Provide the (X, Y) coordinate of the cell's center where the given text is located.  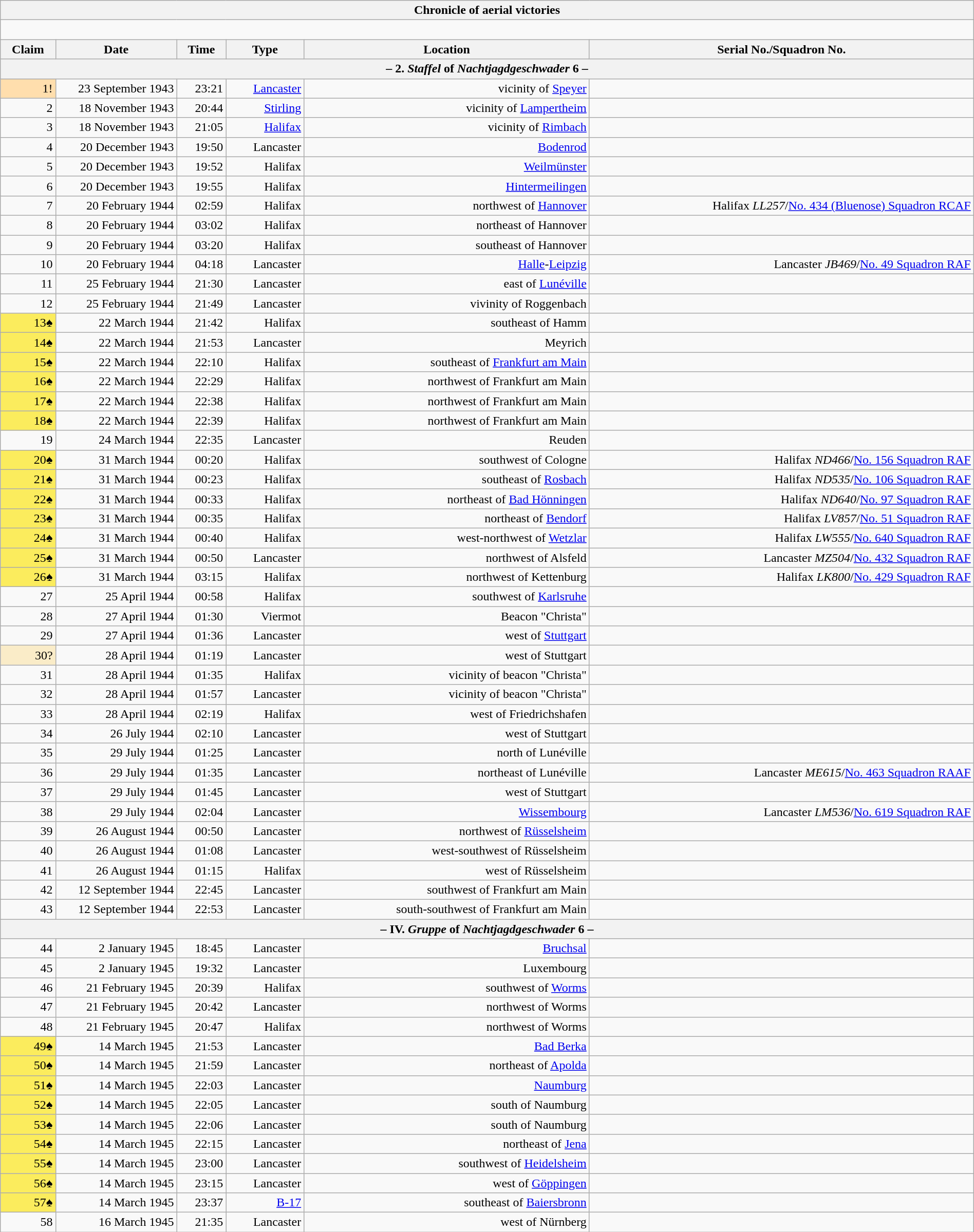
04:18 (201, 264)
19:32 (201, 968)
southeast of Hannover (447, 245)
39 (28, 831)
21:35 (201, 1222)
51♠ (28, 1085)
42 (28, 890)
17♠ (28, 401)
01:36 (201, 636)
Location (447, 49)
36 (28, 772)
02:59 (201, 205)
31 (28, 675)
east of Lunéville (447, 284)
26 July 1944 (116, 733)
03:15 (201, 577)
Bad Berka (447, 1046)
19:55 (201, 186)
southwest of Heidelsheim (447, 1163)
35 (28, 753)
18:45 (201, 949)
34 (28, 733)
northwest of Hannover (447, 205)
1! (28, 88)
west of Nürnberg (447, 1222)
southeast of Frankfurt am Main (447, 362)
23:21 (201, 88)
29 (28, 636)
southeast of Baiersbronn (447, 1203)
northeast of Apolda (447, 1066)
03:20 (201, 245)
northeast of Hannover (447, 225)
vivinity of Roggenbach (447, 304)
02:10 (201, 733)
19 (28, 440)
21:30 (201, 284)
southeast of Rosbach (447, 479)
west of Göppingen (447, 1183)
Claim (28, 49)
Bodenrod (447, 147)
43 (28, 909)
41 (28, 870)
00:33 (201, 499)
22:03 (201, 1085)
Reuden (447, 440)
Lancaster ME615/No. 463 Squadron RAAF (781, 772)
northeast of Lunéville (447, 772)
20:39 (201, 988)
23:00 (201, 1163)
15♠ (28, 362)
– IV. Gruppe of Nachtjagdgeschwader 6 – (487, 929)
23 September 1943 (116, 88)
west of Rüsselsheim (447, 870)
Lancaster MZ504/No. 432 Squadron RAF (781, 557)
01:45 (201, 792)
22:45 (201, 890)
Lancaster JB469/No. 49 Squadron RAF (781, 264)
01:15 (201, 870)
11 (28, 284)
Halifax LW555/No. 640 Squadron RAF (781, 538)
Beacon "Christa" (447, 616)
21:05 (201, 127)
southeast of Hamm (447, 323)
02:04 (201, 811)
Weilmünster (447, 166)
southwest of Worms (447, 988)
22:10 (201, 362)
9 (28, 245)
24 March 1944 (116, 440)
21:59 (201, 1066)
vicinity of Rimbach (447, 127)
12 (28, 304)
Luxembourg (447, 968)
Bruchsal (447, 949)
38 (28, 811)
northwest of Kettenburg (447, 577)
01:25 (201, 753)
54♠ (28, 1144)
14♠ (28, 343)
southwest of Frankfurt am Main (447, 890)
46 (28, 988)
20:42 (201, 1007)
Halifax ND466/No. 156 Squadron RAF (781, 460)
21:42 (201, 323)
Lancaster LM536/No. 619 Squadron RAF (781, 811)
Stirling (265, 108)
Meyrich (447, 343)
west-southwest of Rüsselsheim (447, 850)
58 (28, 1222)
Date (116, 49)
23♠ (28, 518)
28 (28, 616)
2 (28, 108)
vicinity of Lampertheim (447, 108)
16 March 1945 (116, 1222)
00:23 (201, 479)
Chronicle of aerial victories (487, 10)
19:52 (201, 166)
3 (28, 127)
22:05 (201, 1105)
53♠ (28, 1124)
45 (28, 968)
30? (28, 655)
56♠ (28, 1183)
20♠ (28, 460)
01:08 (201, 850)
50♠ (28, 1066)
west-northwest of Wetzlar (447, 538)
Hintermeilingen (447, 186)
northeast of Jena (447, 1144)
22:39 (201, 421)
23:15 (201, 1183)
Wissembourg (447, 811)
55♠ (28, 1163)
21:49 (201, 304)
22:29 (201, 382)
5 (28, 166)
57♠ (28, 1203)
south-southwest of Frankfurt am Main (447, 909)
13♠ (28, 323)
33 (28, 714)
00:58 (201, 597)
21♠ (28, 479)
Serial No./Squadron No. (781, 49)
52♠ (28, 1105)
west of Friedrichshafen (447, 714)
37 (28, 792)
00:35 (201, 518)
20:44 (201, 108)
00:20 (201, 460)
25 April 1944 (116, 597)
19:50 (201, 147)
6 (28, 186)
22:15 (201, 1144)
22:35 (201, 440)
20:47 (201, 1027)
north of Lunéville (447, 753)
22:53 (201, 909)
32 (28, 694)
Halifax ND535/No. 106 Squadron RAF (781, 479)
47 (28, 1007)
49♠ (28, 1046)
northeast of Bendorf (447, 518)
Halle-Leipzig (447, 264)
– 2. Staffel of Nachtjagdgeschwader 6 – (487, 69)
25♠ (28, 557)
27 (28, 597)
7 (28, 205)
03:02 (201, 225)
Halifax ND640/No. 97 Squadron RAF (781, 499)
01:19 (201, 655)
26♠ (28, 577)
Halifax LL257/No. 434 (Bluenose) Squadron RCAF (781, 205)
00:40 (201, 538)
16♠ (28, 382)
southwest of Karlsruhe (447, 597)
Halifax LV857/No. 51 Squadron RAF (781, 518)
Halifax LK800/No. 429 Squadron RAF (781, 577)
02:19 (201, 714)
4 (28, 147)
23:37 (201, 1203)
22:38 (201, 401)
24♠ (28, 538)
northwest of Rüsselsheim (447, 831)
Viermot (265, 616)
vicinity of Speyer (447, 88)
northwest of Alsfeld (447, 557)
southwest of Cologne (447, 460)
44 (28, 949)
Type (265, 49)
01:30 (201, 616)
01:57 (201, 694)
northeast of Bad Hönningen (447, 499)
48 (28, 1027)
B-17 (265, 1203)
8 (28, 225)
40 (28, 850)
10 (28, 264)
22♠ (28, 499)
18♠ (28, 421)
Time (201, 49)
22:06 (201, 1124)
Naumburg (447, 1085)
